For the text-containing cell, return its midpoint in [x, y] coordinate format. 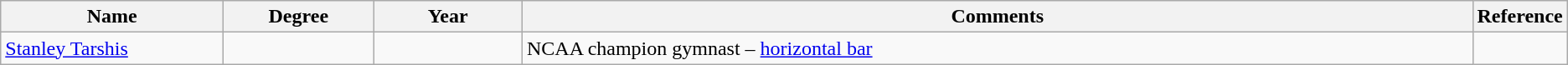
Name [112, 17]
Degree [298, 17]
NCAA champion gymnast – horizontal bar [997, 48]
Reference [1519, 17]
Comments [997, 17]
Stanley Tarshis [112, 48]
Year [448, 17]
